Return [x, y] of the center of cell containing provided text 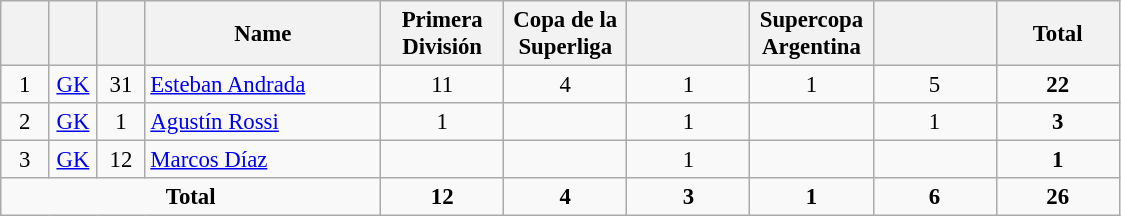
31 [121, 85]
22 [1058, 85]
26 [1058, 197]
Primera División [442, 34]
Supercopa Argentina [812, 34]
11 [442, 85]
5 [934, 85]
Marcos Díaz [263, 160]
6 [934, 197]
Agustín Rossi [263, 122]
Name [263, 34]
Copa de la Superliga [566, 34]
Esteban Andrada [263, 85]
2 [25, 122]
